Return the [x, y] coordinate for the center point of the cell that contains the specified text.  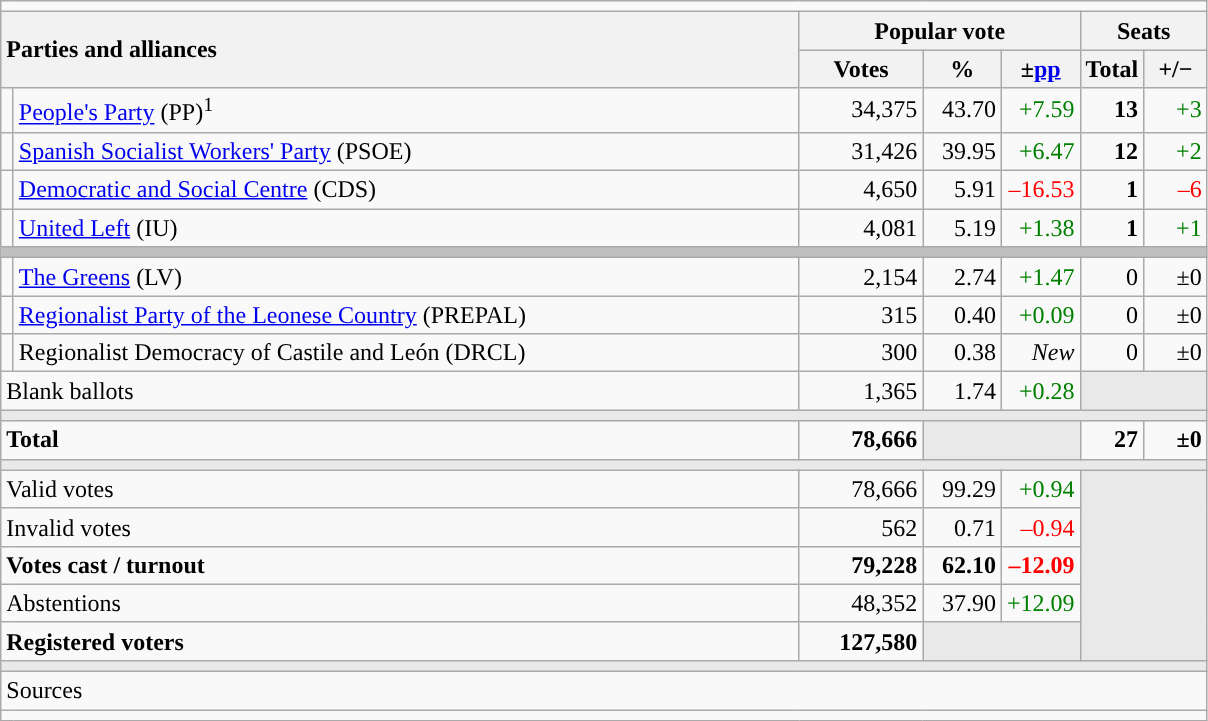
Popular vote [940, 31]
–0.94 [1040, 527]
13 [1112, 110]
37.90 [962, 603]
4,081 [861, 228]
5.19 [962, 228]
+/− [1176, 69]
Votes cast / turnout [400, 565]
27 [1112, 440]
Valid votes [400, 489]
0.40 [962, 315]
34,375 [861, 110]
2.74 [962, 277]
2,154 [861, 277]
+0.94 [1040, 489]
Regionalist Party of the Leonese Country (PREPAL) [406, 315]
99.29 [962, 489]
300 [861, 353]
+12.09 [1040, 603]
+1 [1176, 228]
Parties and alliances [400, 50]
+1.38 [1040, 228]
–16.53 [1040, 190]
New [1040, 353]
62.10 [962, 565]
+1.47 [1040, 277]
+3 [1176, 110]
0.71 [962, 527]
People's Party (PP)1 [406, 110]
Seats [1144, 31]
4,650 [861, 190]
39.95 [962, 151]
79,228 [861, 565]
+6.47 [1040, 151]
–6 [1176, 190]
Democratic and Social Centre (CDS) [406, 190]
Blank ballots [400, 391]
43.70 [962, 110]
Sources [604, 691]
562 [861, 527]
Abstentions [400, 603]
+0.28 [1040, 391]
United Left (IU) [406, 228]
Regionalist Democracy of Castile and León (DRCL) [406, 353]
5.91 [962, 190]
Votes [861, 69]
+0.09 [1040, 315]
±pp [1040, 69]
1,365 [861, 391]
Registered voters [400, 641]
Spanish Socialist Workers' Party (PSOE) [406, 151]
–12.09 [1040, 565]
Invalid votes [400, 527]
% [962, 69]
48,352 [861, 603]
31,426 [861, 151]
1.74 [962, 391]
0.38 [962, 353]
+7.59 [1040, 110]
The Greens (LV) [406, 277]
315 [861, 315]
+2 [1176, 151]
12 [1112, 151]
127,580 [861, 641]
